Search for the cell housing the specified text and yield its [X, Y] center coordinate. 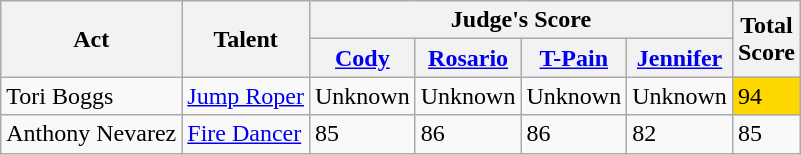
Fire Dancer [246, 134]
T-Pain [574, 58]
Act [92, 39]
Jennifer [680, 58]
Talent [246, 39]
Judge's Score [520, 20]
Jump Roper [246, 96]
Tori Boggs [92, 96]
Anthony Nevarez [92, 134]
Rosario [468, 58]
82 [680, 134]
TotalScore [766, 39]
94 [766, 96]
Cody [362, 58]
